Search for the cell housing the specified text and yield its [x, y] center coordinate. 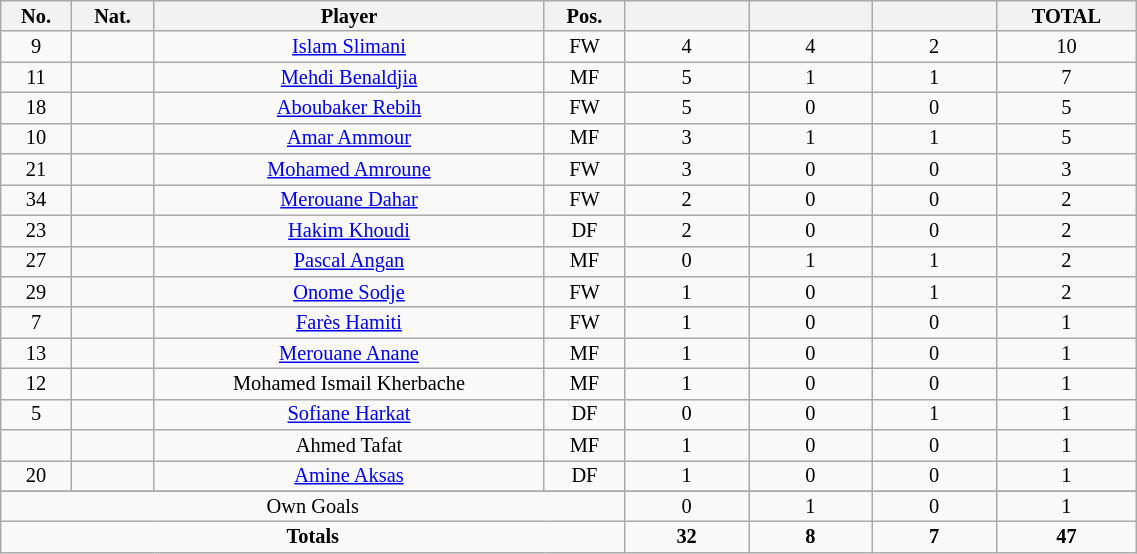
32 [687, 538]
Sofiane Harkat [349, 414]
Farès Hamiti [349, 322]
Own Goals [313, 506]
27 [36, 262]
Pascal Angan [349, 262]
29 [36, 292]
Merouane Anane [349, 354]
Ahmed Tafat [349, 446]
Amine Aksas [349, 476]
20 [36, 476]
13 [36, 354]
Merouane Dahar [349, 200]
23 [36, 230]
Islam Slimani [349, 46]
Player [349, 16]
No. [36, 16]
11 [36, 78]
Mehdi Benaldjia [349, 78]
47 [1066, 538]
Totals [313, 538]
8 [810, 538]
34 [36, 200]
18 [36, 108]
Mohamed Amroune [349, 170]
Onome Sodje [349, 292]
Aboubaker Rebih [349, 108]
Hakim Khoudi [349, 230]
9 [36, 46]
Nat. [112, 16]
Amar Ammour [349, 138]
12 [36, 384]
Mohamed Ismail Kherbache [349, 384]
TOTAL [1066, 16]
Pos. [584, 16]
21 [36, 170]
